Search for the cell housing the specified text and yield its [x, y] center coordinate. 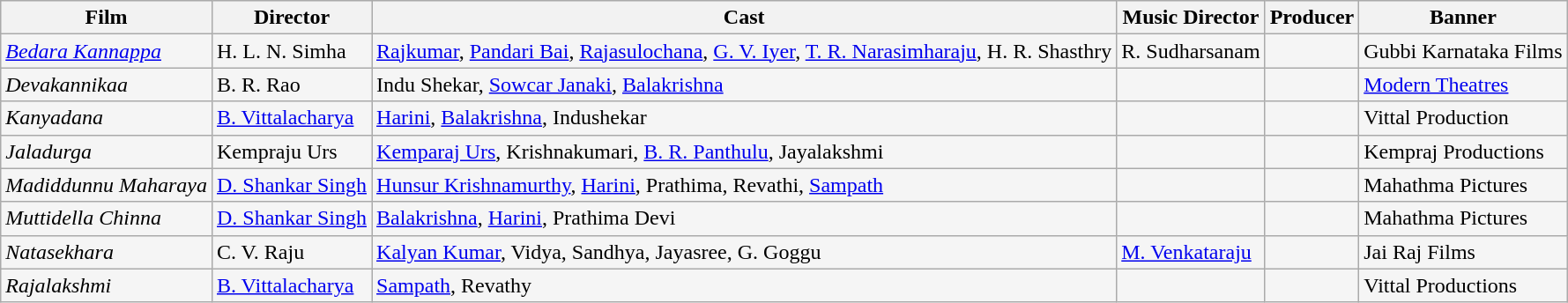
Modern Theatres [1463, 85]
Balakrishna, Harini, Prathima Devi [744, 218]
Jai Raj Films [1463, 252]
Rajalakshmi [107, 285]
Banner [1463, 18]
Kanyadana [107, 118]
Kempraj Productions [1463, 151]
R. Sudharsanam [1191, 51]
Madiddunnu Maharaya [107, 185]
Music Director [1191, 18]
Harini, Balakrishna, Indushekar [744, 118]
Cast [744, 18]
Producer [1312, 18]
Vittal Production [1463, 118]
Indu Shekar, Sowcar Janaki, Balakrishna [744, 85]
B. R. Rao [291, 85]
M. Venkataraju [1191, 252]
C. V. Raju [291, 252]
Gubbi Karnataka Films [1463, 51]
H. L. N. Simha [291, 51]
Bedara Kannappa [107, 51]
Film [107, 18]
Kalyan Kumar, Vidya, Sandhya, Jayasree, G. Goggu [744, 252]
Jaladurga [107, 151]
Sampath, Revathy [744, 285]
Rajkumar, Pandari Bai, Rajasulochana, G. V. Iyer, T. R. Narasimharaju, H. R. Shasthry [744, 51]
Muttidella Chinna [107, 218]
Kempraju Urs [291, 151]
Kemparaj Urs, Krishnakumari, B. R. Panthulu, Jayalakshmi [744, 151]
Vittal Productions [1463, 285]
Natasekhara [107, 252]
Hunsur Krishnamurthy, Harini, Prathima, Revathi, Sampath [744, 185]
Director [291, 18]
Devakannikaa [107, 85]
